Find where the given text appears and provide that cell's center as (X, Y) coordinate. 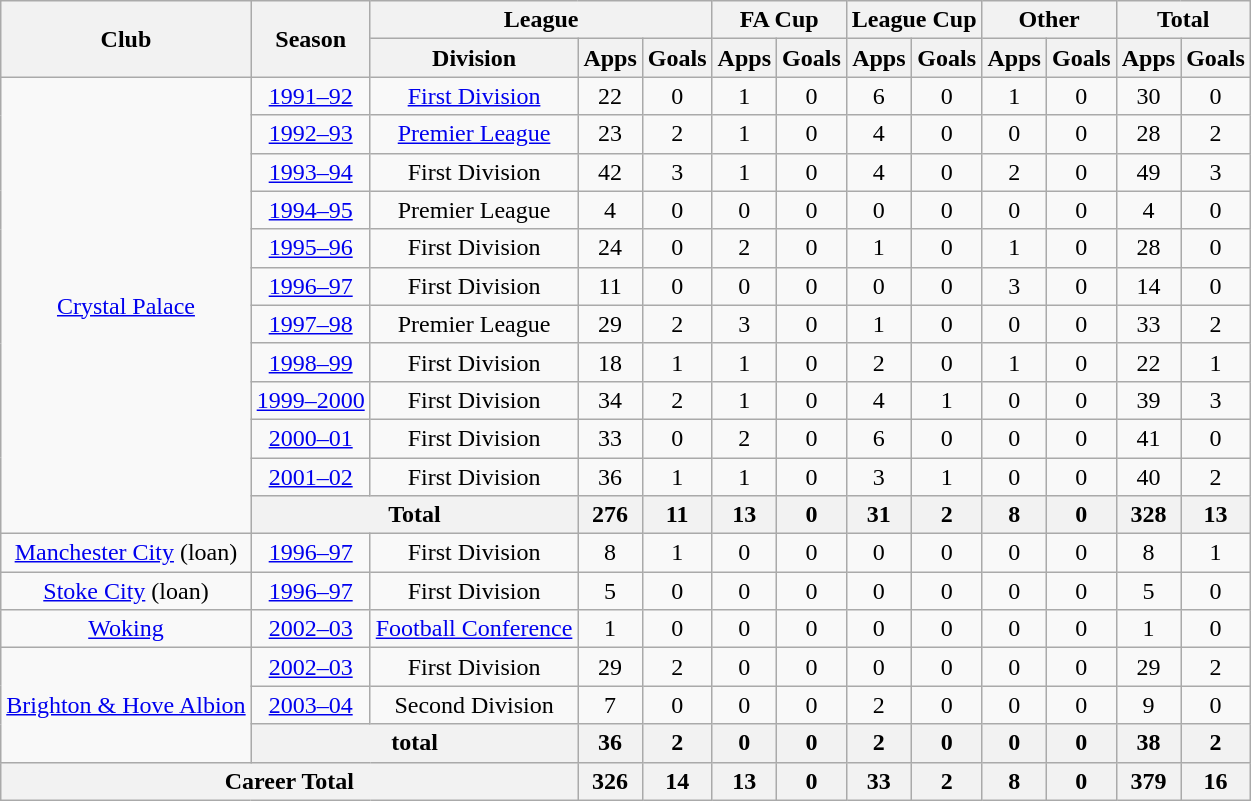
Other (1049, 20)
7 (610, 705)
42 (610, 172)
1995–96 (310, 248)
League (541, 20)
Season (310, 39)
1991–92 (310, 96)
16 (1216, 781)
34 (610, 400)
1999–2000 (310, 400)
Stoke City (loan) (126, 591)
326 (610, 781)
39 (1148, 400)
Crystal Palace (126, 306)
1993–94 (310, 172)
Woking (126, 629)
FA Cup (779, 20)
League Cup (914, 20)
Club (126, 39)
41 (1148, 438)
30 (1148, 96)
40 (1148, 477)
38 (1148, 743)
23 (610, 134)
total (414, 743)
Brighton & Hove Albion (126, 705)
2000–01 (310, 438)
Second Division (474, 705)
2003–04 (310, 705)
Division (474, 58)
49 (1148, 172)
31 (878, 515)
2001–02 (310, 477)
328 (1148, 515)
1992–93 (310, 134)
Career Total (290, 781)
1994–95 (310, 210)
1997–98 (310, 324)
Football Conference (474, 629)
276 (610, 515)
24 (610, 248)
Manchester City (loan) (126, 553)
1998–99 (310, 362)
379 (1148, 781)
18 (610, 362)
9 (1148, 705)
